Locate the cell with the specified text and output its [X, Y] center coordinate. 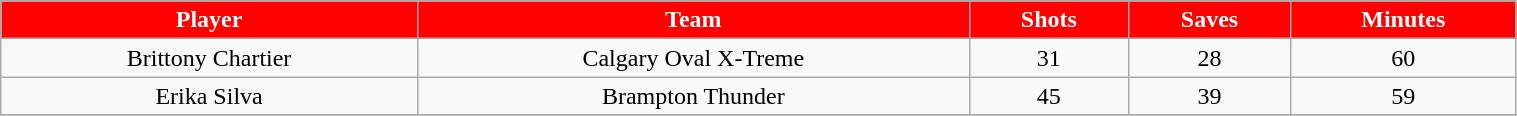
Brampton Thunder [693, 96]
31 [1048, 58]
Shots [1048, 20]
Player [210, 20]
Minutes [1404, 20]
59 [1404, 96]
60 [1404, 58]
Brittony Chartier [210, 58]
28 [1209, 58]
Calgary Oval X-Treme [693, 58]
Saves [1209, 20]
45 [1048, 96]
Team [693, 20]
39 [1209, 96]
Erika Silva [210, 96]
